Scan for the cell matching the given text and deliver its [x, y] coordinate at center. 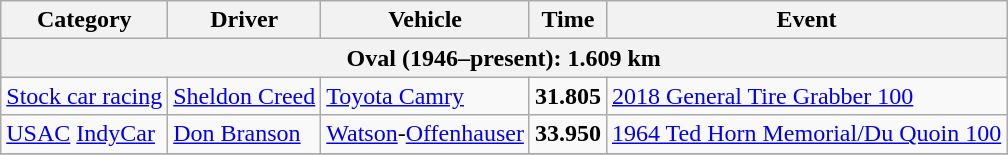
Oval (1946–present): 1.609 km [504, 58]
31.805 [568, 96]
Don Branson [244, 134]
Vehicle [426, 20]
33.950 [568, 134]
Toyota Camry [426, 96]
Sheldon Creed [244, 96]
Watson-Offenhauser [426, 134]
Time [568, 20]
Stock car racing [84, 96]
Category [84, 20]
Event [806, 20]
2018 General Tire Grabber 100 [806, 96]
1964 Ted Horn Memorial/Du Quoin 100 [806, 134]
USAC IndyCar [84, 134]
Driver [244, 20]
